Detect which cell encompasses the target text, then output its (x, y) center coordinate. 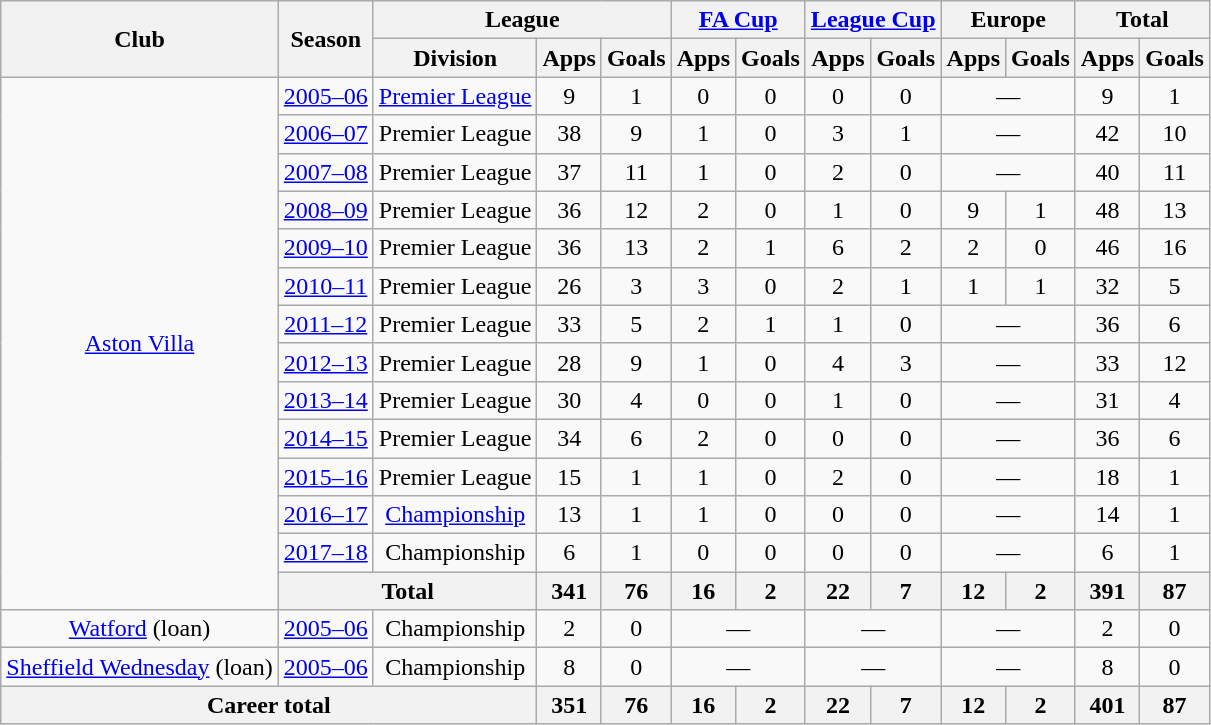
2016–17 (326, 515)
2006–07 (326, 134)
391 (1107, 591)
2014–15 (326, 438)
Season (326, 39)
2012–13 (326, 362)
2013–14 (326, 400)
Watford (loan) (140, 629)
League Cup (873, 20)
37 (569, 172)
10 (1175, 134)
30 (569, 400)
Career total (269, 705)
2007–08 (326, 172)
2011–12 (326, 324)
2017–18 (326, 553)
48 (1107, 210)
46 (1107, 248)
341 (569, 591)
38 (569, 134)
34 (569, 438)
31 (1107, 400)
Sheffield Wednesday (loan) (140, 667)
2010–11 (326, 286)
FA Cup (738, 20)
28 (569, 362)
Aston Villa (140, 344)
40 (1107, 172)
401 (1107, 705)
18 (1107, 477)
26 (569, 286)
32 (1107, 286)
Division (455, 58)
Club (140, 39)
351 (569, 705)
Europe (1008, 20)
15 (569, 477)
2009–10 (326, 248)
League (522, 20)
14 (1107, 515)
42 (1107, 134)
2008–09 (326, 210)
2015–16 (326, 477)
